Detect which cell encompasses the target text, then output its (X, Y) center coordinate. 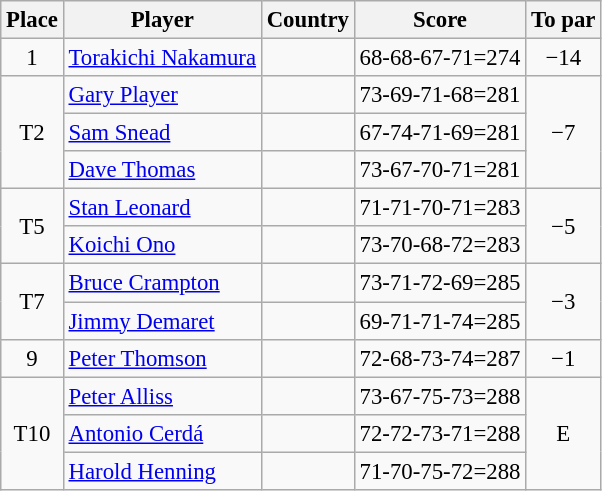
Peter Alliss (162, 396)
−3 (564, 302)
Sam Snead (162, 133)
T10 (32, 434)
Score (440, 20)
71-70-75-72=288 (440, 471)
Peter Thomson (162, 358)
Country (308, 20)
Jimmy Demaret (162, 321)
Koichi Ono (162, 245)
73-70-68-72=283 (440, 245)
Dave Thomas (162, 170)
73-69-71-68=281 (440, 95)
T5 (32, 226)
9 (32, 358)
−1 (564, 358)
−14 (564, 58)
Gary Player (162, 95)
T7 (32, 302)
Player (162, 20)
Harold Henning (162, 471)
−7 (564, 132)
71-71-70-71=283 (440, 208)
To par (564, 20)
Bruce Crampton (162, 283)
Place (32, 20)
72-72-73-71=288 (440, 433)
Stan Leonard (162, 208)
Antonio Cerdá (162, 433)
72-68-73-74=287 (440, 358)
1 (32, 58)
T2 (32, 132)
73-67-75-73=288 (440, 396)
69-71-71-74=285 (440, 321)
67-74-71-69=281 (440, 133)
73-71-72-69=285 (440, 283)
73-67-70-71=281 (440, 170)
E (564, 434)
68-68-67-71=274 (440, 58)
−5 (564, 226)
Torakichi Nakamura (162, 58)
